Pinpoint the cell where the given text exists, returning its [x, y] midpoint coordinate. 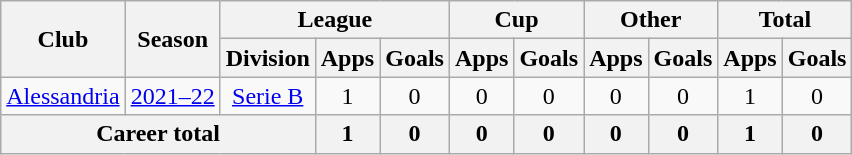
2021–22 [172, 96]
Total [785, 20]
Division [268, 58]
Career total [158, 134]
Season [172, 39]
Other [651, 20]
Club [63, 39]
Cup [516, 20]
Alessandria [63, 96]
Serie B [268, 96]
League [334, 20]
